Provide the [X, Y] coordinate of the cell's center where the given text is located.  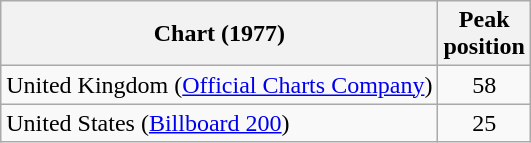
Peak position [484, 34]
25 [484, 123]
58 [484, 85]
Chart (1977) [220, 34]
United States (Billboard 200) [220, 123]
United Kingdom (Official Charts Company) [220, 85]
